Provide the [x, y] coordinate of the cell's center where the given text is located.  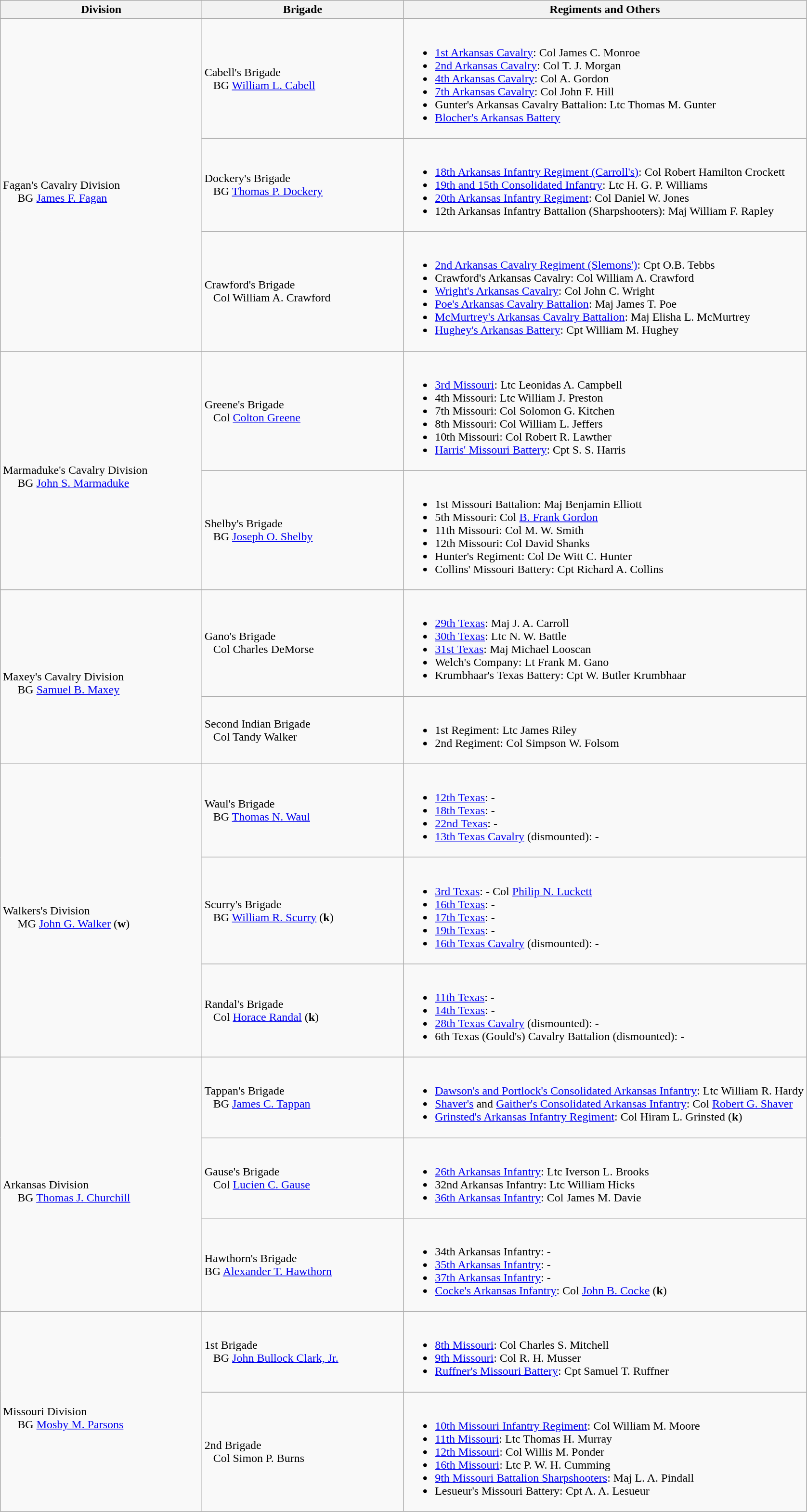
Greene's Brigade Col Colton Greene [302, 411]
Brigade [302, 10]
Cabell's Brigade BG William L. Cabell [302, 78]
Missouri Division BG Mosby M. Parsons [101, 1412]
Dockery's Brigade BG Thomas P. Dockery [302, 185]
Gano's Brigade Col Charles DeMorse [302, 643]
2nd Brigade Col Simon P. Burns [302, 1452]
1st Brigade BG John Bullock Clark, Jr. [302, 1352]
8th Missouri: Col Charles S. Mitchell9th Missouri: Col R. H. MusserRuffner's Missouri Battery: Cpt Samuel T. Ruffner [605, 1352]
Gause's Brigade Col Lucien C. Gause [302, 1178]
Waul's Brigade BG Thomas N. Waul [302, 810]
Division [101, 10]
Second Indian Brigade Col Tandy Walker [302, 730]
Maxey's Cavalry Division BG Samuel B. Maxey [101, 677]
Scurry's Brigade BG William R. Scurry (k) [302, 910]
1st Regiment: Ltc James Riley2nd Regiment: Col Simpson W. Folsom [605, 730]
Arkansas Division BG Thomas J. Churchill [101, 1184]
12th Texas: -18th Texas: -22nd Texas: -13th Texas Cavalry (dismounted): - [605, 810]
Walkers's Division MG John G. Walker (w) [101, 910]
Regiments and Others [605, 10]
11th Texas: -14th Texas: -28th Texas Cavalry (dismounted): -6th Texas (Gould's) Cavalry Battalion (dismounted): - [605, 1010]
Fagan's Cavalry Division BG James F. Fagan [101, 185]
Marmaduke's Cavalry Division BG John S. Marmaduke [101, 470]
Hawthorn's BrigadeBG Alexander T. Hawthorn [302, 1265]
3rd Texas: - Col Philip N. Luckett16th Texas: -17th Texas: -19th Texas: -16th Texas Cavalry (dismounted): - [605, 910]
Shelby's Brigade BG Joseph O. Shelby [302, 530]
34th Arkansas Infantry: -35th Arkansas Infantry: -37th Arkansas Infantry: -Cocke's Arkansas Infantry: Col John B. Cocke (k) [605, 1265]
26th Arkansas Infantry: Ltc Iverson L. Brooks32nd Arkansas Infantry: Ltc William Hicks36th Arkansas Infantry: Col James M. Davie [605, 1178]
Crawford's Brigade Col William A. Crawford [302, 291]
Randal's Brigade Col Horace Randal (k) [302, 1010]
Tappan's Brigade BG James C. Tappan [302, 1097]
